For the text-containing cell, return its midpoint in (x, y) coordinate format. 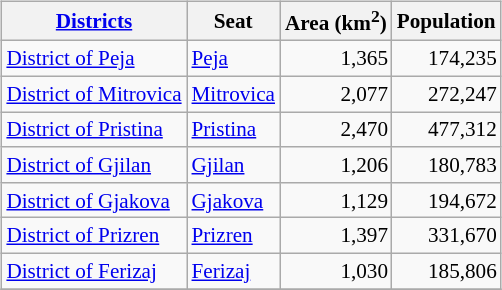
District of Mitrovica (94, 94)
477,312 (446, 130)
Population (446, 20)
Seat (234, 20)
Gjilan (234, 164)
2,470 (336, 130)
District of Pristina (94, 130)
District of Prizren (94, 236)
Peja (234, 58)
Ferizaj (234, 270)
174,235 (446, 58)
1,129 (336, 200)
180,783 (446, 164)
Pristina (234, 130)
District of Gjilan (94, 164)
Prizren (234, 236)
1,030 (336, 270)
1,206 (336, 164)
Gjakova (234, 200)
District of Peja (94, 58)
331,670 (446, 236)
Districts (94, 20)
District of Ferizaj (94, 270)
1,397 (336, 236)
Mitrovica (234, 94)
194,672 (446, 200)
2,077 (336, 94)
Area (km2) (336, 20)
District of Gjakova (94, 200)
185,806 (446, 270)
272,247 (446, 94)
1,365 (336, 58)
